Provide the (x, y) coordinate of the cell's center where the given text is located.  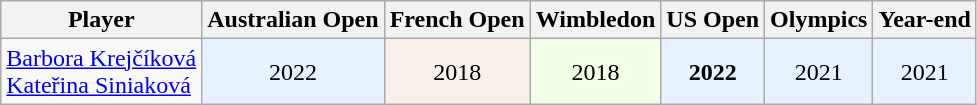
French Open (457, 20)
Year-end (925, 20)
Olympics (819, 20)
Wimbledon (596, 20)
Player (102, 20)
US Open (713, 20)
Barbora Krejčíková Kateřina Siniaková (102, 72)
Australian Open (293, 20)
